Locate the cell with the specified text and output its (x, y) center coordinate. 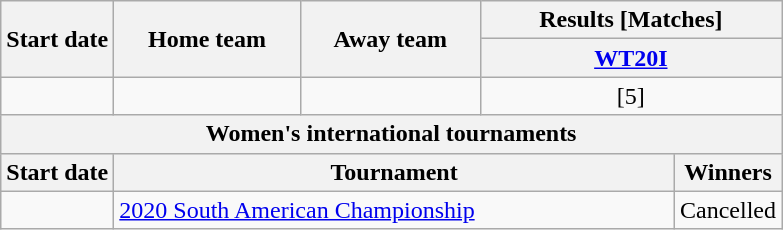
Tournament (394, 172)
[5] (630, 96)
WT20I (630, 58)
Away team (390, 39)
Cancelled (728, 210)
Women's international tournaments (392, 134)
Results [Matches] (630, 20)
Home team (207, 39)
Winners (728, 172)
2020 South American Championship (394, 210)
